Output the [x, y] coordinate of the center of the cell containing the given text.  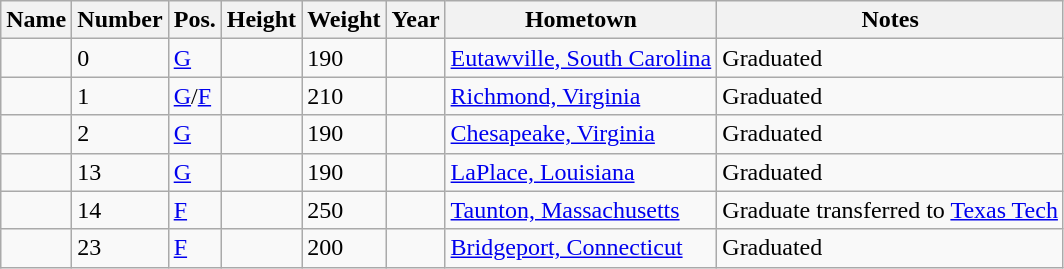
23 [120, 248]
14 [120, 210]
Graduate transferred to Texas Tech [890, 210]
Eutawville, South Carolina [581, 58]
210 [344, 96]
2 [120, 134]
Pos. [194, 20]
Notes [890, 20]
G/F [194, 96]
Richmond, Virginia [581, 96]
LaPlace, Louisiana [581, 172]
Bridgeport, Connecticut [581, 248]
250 [344, 210]
Year [416, 20]
Chesapeake, Virginia [581, 134]
Weight [344, 20]
200 [344, 248]
Number [120, 20]
13 [120, 172]
0 [120, 58]
Hometown [581, 20]
Name [36, 20]
1 [120, 96]
Height [261, 20]
Taunton, Massachusetts [581, 210]
